Scan for the cell matching the given text and deliver its (X, Y) coordinate at center. 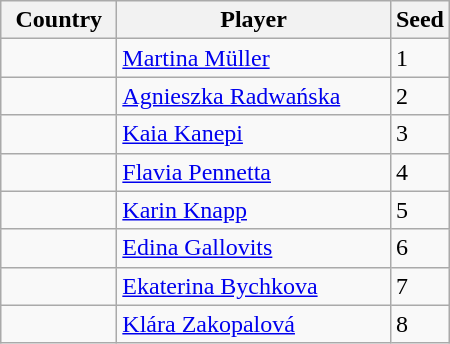
5 (420, 210)
3 (420, 134)
2 (420, 96)
1 (420, 58)
Klára Zakopalová (254, 324)
Player (254, 20)
Seed (420, 20)
Ekaterina Bychkova (254, 286)
Edina Gallovits (254, 248)
Martina Müller (254, 58)
Country (59, 20)
7 (420, 286)
6 (420, 248)
Karin Knapp (254, 210)
Kaia Kanepi (254, 134)
8 (420, 324)
Agnieszka Radwańska (254, 96)
4 (420, 172)
Flavia Pennetta (254, 172)
